Detect which cell encompasses the target text, then output its (x, y) center coordinate. 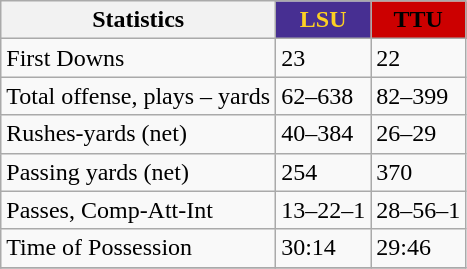
30:14 (324, 248)
26–29 (418, 134)
62–638 (324, 96)
Statistics (138, 20)
22 (418, 58)
40–384 (324, 134)
82–399 (418, 96)
370 (418, 172)
28–56–1 (418, 210)
First Downs (138, 58)
29:46 (418, 248)
Time of Possession (138, 248)
23 (324, 58)
254 (324, 172)
13–22–1 (324, 210)
TTU (418, 20)
Passing yards (net) (138, 172)
Passes, Comp-Att-Int (138, 210)
Total offense, plays – yards (138, 96)
LSU (324, 20)
Rushes-yards (net) (138, 134)
